Identify which cell holds the provided text, then report its [x, y] central coordinate. 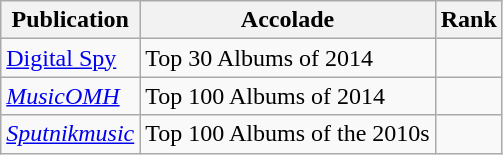
Sputnikmusic [70, 134]
Top 30 Albums of 2014 [288, 58]
Digital Spy [70, 58]
Rank [468, 20]
Accolade [288, 20]
Publication [70, 20]
Top 100 Albums of the 2010s [288, 134]
MusicOMH [70, 96]
Top 100 Albums of 2014 [288, 96]
